Scan for the cell matching the given text and deliver its (x, y) coordinate at center. 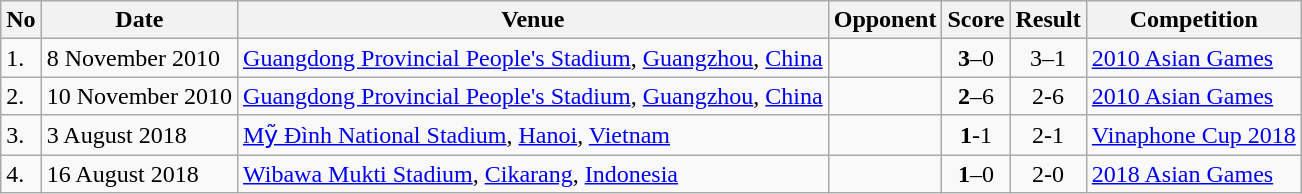
16 August 2018 (139, 173)
Mỹ Đình National Stadium, Hanoi, Vietnam (534, 135)
3 August 2018 (139, 135)
2-6 (1048, 96)
Score (976, 20)
Competition (1194, 20)
2. (21, 96)
2018 Asian Games (1194, 173)
Date (139, 20)
2-1 (1048, 135)
2-0 (1048, 173)
Wibawa Mukti Stadium, Cikarang, Indonesia (534, 173)
2–6 (976, 96)
No (21, 20)
Vinaphone Cup 2018 (1194, 135)
Venue (534, 20)
10 November 2010 (139, 96)
1–0 (976, 173)
Opponent (885, 20)
4. (21, 173)
3–0 (976, 58)
1. (21, 58)
8 November 2010 (139, 58)
3. (21, 135)
Result (1048, 20)
1-1 (976, 135)
3–1 (1048, 58)
